From the cell containing the given text, extract its center point as (x, y) coordinate. 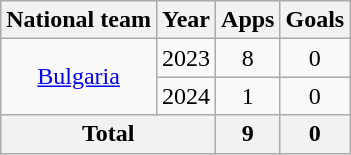
Total (108, 134)
9 (248, 134)
National team (79, 20)
Bulgaria (79, 77)
1 (248, 96)
Apps (248, 20)
2024 (186, 96)
8 (248, 58)
Goals (315, 20)
2023 (186, 58)
Year (186, 20)
